Search for the cell housing the specified text and yield its (X, Y) center coordinate. 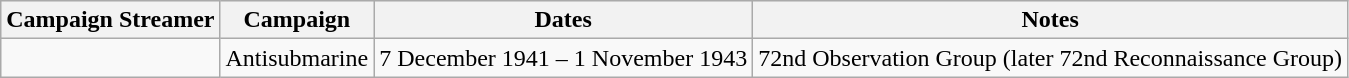
Antisubmarine (297, 58)
Campaign (297, 20)
Campaign Streamer (110, 20)
Notes (1050, 20)
Dates (564, 20)
7 December 1941 – 1 November 1943 (564, 58)
72nd Observation Group (later 72nd Reconnaissance Group) (1050, 58)
